For the text-containing cell, return its midpoint in [X, Y] coordinate format. 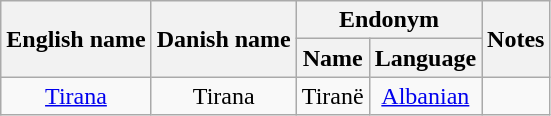
Albanian [425, 96]
Danish name [224, 39]
Endonym [388, 20]
English name [76, 39]
Language [425, 58]
Notes [516, 39]
Name [332, 58]
Tiranë [332, 96]
